Pinpoint the cell where the given text exists, returning its (X, Y) midpoint coordinate. 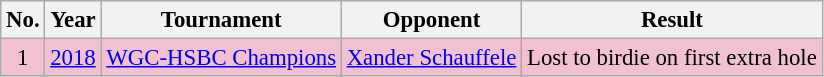
2018 (73, 58)
No. (23, 20)
Year (73, 20)
Lost to birdie on first extra hole (672, 58)
Opponent (431, 20)
Result (672, 20)
Xander Schauffele (431, 58)
Tournament (221, 20)
WGC-HSBC Champions (221, 58)
1 (23, 58)
